Return (X, Y) of the center of cell containing provided text 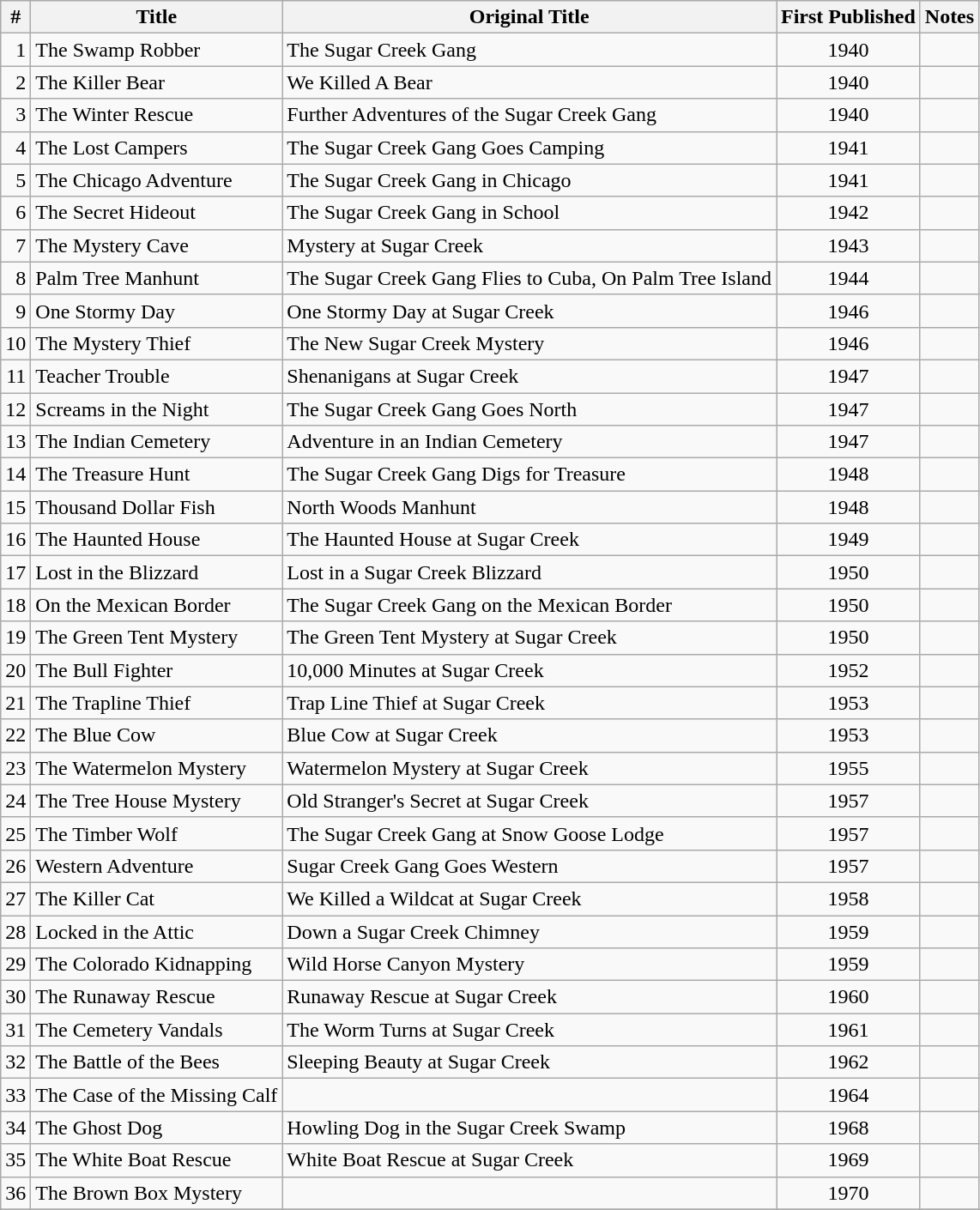
21 (15, 703)
25 (15, 833)
We Killed a Wildcat at Sugar Creek (529, 898)
North Woods Manhunt (529, 507)
Howling Dog in the Sugar Creek Swamp (529, 1128)
Sleeping Beauty at Sugar Creek (529, 1062)
10,000 Minutes at Sugar Creek (529, 670)
18 (15, 605)
1942 (848, 213)
The Chicago Adventure (156, 180)
Notes (949, 17)
The Bull Fighter (156, 670)
1968 (848, 1128)
14 (15, 475)
2 (15, 82)
The Trapline Thief (156, 703)
11 (15, 376)
8 (15, 278)
Mystery at Sugar Creek (529, 245)
The Colorado Kidnapping (156, 965)
First Published (848, 17)
28 (15, 931)
The Cemetery Vandals (156, 1030)
The Sugar Creek Gang in School (529, 213)
The Sugar Creek Gang Digs for Treasure (529, 475)
6 (15, 213)
1969 (848, 1160)
The Winter Rescue (156, 115)
26 (15, 866)
The Runaway Rescue (156, 997)
Old Stranger's Secret at Sugar Creek (529, 801)
The Worm Turns at Sugar Creek (529, 1030)
The Watermelon Mystery (156, 768)
The Indian Cemetery (156, 442)
The Mystery Cave (156, 245)
One Stormy Day (156, 311)
The Lost Campers (156, 148)
1964 (848, 1095)
7 (15, 245)
1960 (848, 997)
1949 (848, 540)
The Haunted House at Sugar Creek (529, 540)
27 (15, 898)
One Stormy Day at Sugar Creek (529, 311)
23 (15, 768)
The Sugar Creek Gang on the Mexican Border (529, 605)
The Green Tent Mystery (156, 638)
22 (15, 735)
29 (15, 965)
9 (15, 311)
The Treasure Hunt (156, 475)
Blue Cow at Sugar Creek (529, 735)
The Sugar Creek Gang (529, 50)
1955 (848, 768)
1 (15, 50)
1958 (848, 898)
The Ghost Dog (156, 1128)
12 (15, 409)
Lost in the Blizzard (156, 572)
34 (15, 1128)
The New Sugar Creek Mystery (529, 343)
The Brown Box Mystery (156, 1193)
Shenanigans at Sugar Creek (529, 376)
20 (15, 670)
15 (15, 507)
1943 (848, 245)
Down a Sugar Creek Chimney (529, 931)
The Sugar Creek Gang Goes Camping (529, 148)
The Haunted House (156, 540)
Watermelon Mystery at Sugar Creek (529, 768)
The Secret Hideout (156, 213)
35 (15, 1160)
3 (15, 115)
The Mystery Thief (156, 343)
The Green Tent Mystery at Sugar Creek (529, 638)
32 (15, 1062)
4 (15, 148)
Teacher Trouble (156, 376)
Western Adventure (156, 866)
16 (15, 540)
Further Adventures of the Sugar Creek Gang (529, 115)
Thousand Dollar Fish (156, 507)
1961 (848, 1030)
On the Mexican Border (156, 605)
17 (15, 572)
Trap Line Thief at Sugar Creek (529, 703)
Adventure in an Indian Cemetery (529, 442)
24 (15, 801)
The Killer Cat (156, 898)
13 (15, 442)
1970 (848, 1193)
31 (15, 1030)
White Boat Rescue at Sugar Creek (529, 1160)
19 (15, 638)
10 (15, 343)
Wild Horse Canyon Mystery (529, 965)
Locked in the Attic (156, 931)
Lost in a Sugar Creek Blizzard (529, 572)
The Killer Bear (156, 82)
Sugar Creek Gang Goes Western (529, 866)
The Tree House Mystery (156, 801)
The Case of the Missing Calf (156, 1095)
Palm Tree Manhunt (156, 278)
Runaway Rescue at Sugar Creek (529, 997)
The Sugar Creek Gang in Chicago (529, 180)
The Battle of the Bees (156, 1062)
36 (15, 1193)
# (15, 17)
The Swamp Robber (156, 50)
The Sugar Creek Gang at Snow Goose Lodge (529, 833)
1944 (848, 278)
33 (15, 1095)
1952 (848, 670)
Title (156, 17)
The Sugar Creek Gang Goes North (529, 409)
The White Boat Rescue (156, 1160)
The Sugar Creek Gang Flies to Cuba, On Palm Tree Island (529, 278)
The Timber Wolf (156, 833)
Original Title (529, 17)
Screams in the Night (156, 409)
We Killed A Bear (529, 82)
30 (15, 997)
The Blue Cow (156, 735)
1962 (848, 1062)
5 (15, 180)
